Output the (x, y) coordinate of the center of the cell containing the given text.  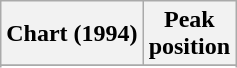
Peakposition (189, 34)
Chart (1994) (72, 34)
